From the cell containing the given text, extract its center point as [X, Y] coordinate. 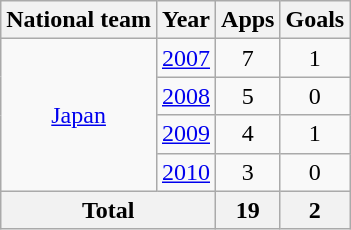
2007 [186, 58]
2008 [186, 96]
3 [248, 172]
7 [248, 58]
2 [315, 210]
Year [186, 20]
2009 [186, 134]
19 [248, 210]
Total [108, 210]
Apps [248, 20]
4 [248, 134]
5 [248, 96]
Goals [315, 20]
Japan [79, 115]
2010 [186, 172]
National team [79, 20]
